Scan for the cell matching the given text and deliver its (x, y) coordinate at center. 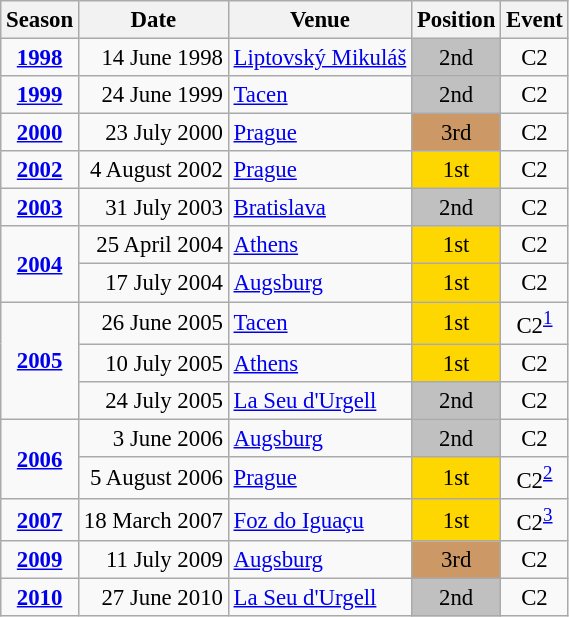
Date (153, 20)
2003 (40, 208)
24 July 2005 (153, 400)
10 July 2005 (153, 363)
2006 (40, 459)
2007 (40, 520)
3 June 2006 (153, 438)
14 June 1998 (153, 58)
2000 (40, 133)
27 June 2010 (153, 598)
18 March 2007 (153, 520)
C22 (535, 478)
2005 (40, 360)
Liptovský Mikuláš (320, 58)
Season (40, 20)
Foz do Iguaçu (320, 520)
5 August 2006 (153, 478)
Venue (320, 20)
25 April 2004 (153, 245)
4 August 2002 (153, 170)
26 June 2005 (153, 323)
C21 (535, 323)
2010 (40, 598)
23 July 2000 (153, 133)
Bratislava (320, 208)
Event (535, 20)
2004 (40, 264)
C23 (535, 520)
2009 (40, 560)
1998 (40, 58)
31 July 2003 (153, 208)
24 June 1999 (153, 95)
17 July 2004 (153, 283)
2002 (40, 170)
Position (456, 20)
1999 (40, 95)
11 July 2009 (153, 560)
